Identify which cell holds the provided text, then report its (X, Y) central coordinate. 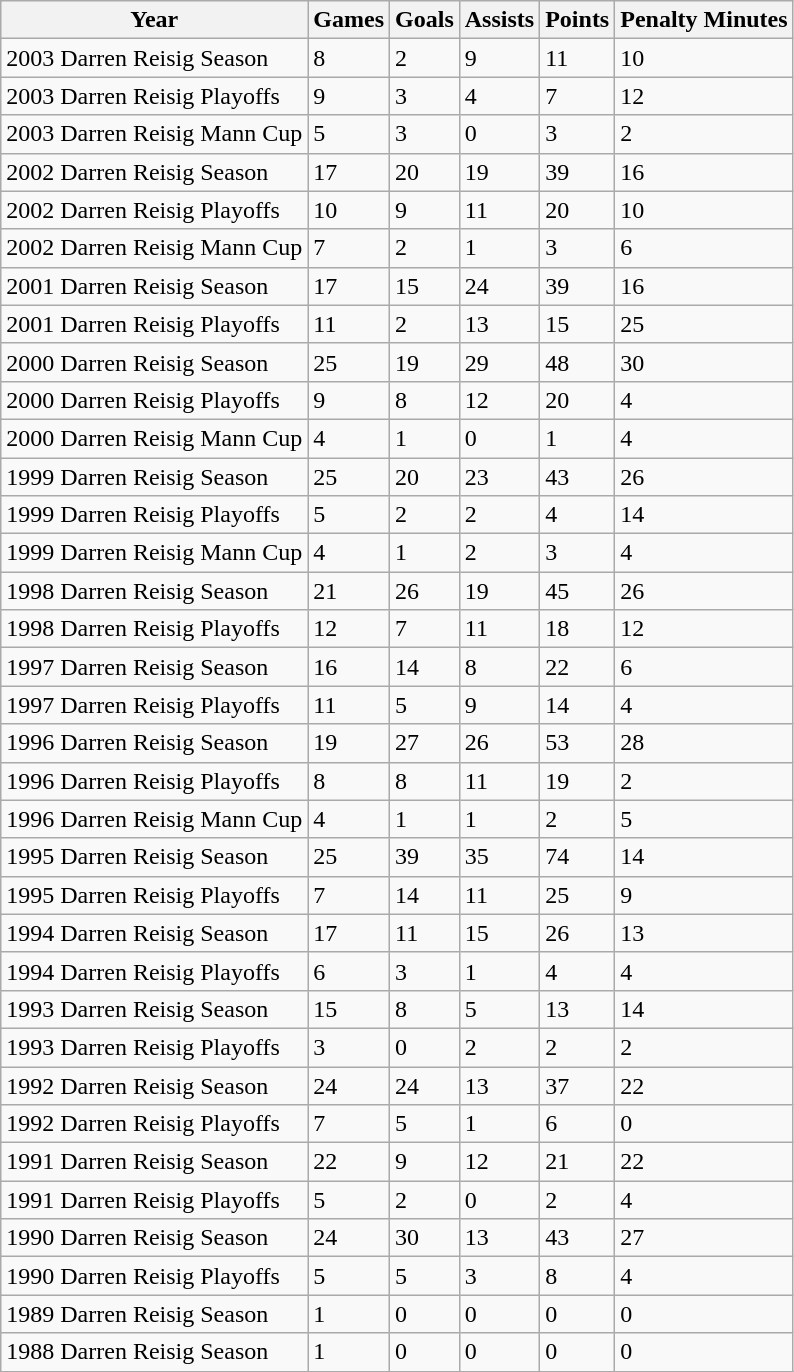
1996 Darren Reisig Playoffs (154, 781)
29 (499, 362)
1999 Darren Reisig Playoffs (154, 515)
1989 Darren Reisig Season (154, 1314)
1992 Darren Reisig Playoffs (154, 1124)
28 (704, 743)
1991 Darren Reisig Season (154, 1162)
1996 Darren Reisig Season (154, 743)
1991 Darren Reisig Playoffs (154, 1200)
1995 Darren Reisig Season (154, 857)
1992 Darren Reisig Season (154, 1085)
1998 Darren Reisig Season (154, 591)
Assists (499, 20)
2003 Darren Reisig Playoffs (154, 96)
Goals (425, 20)
2001 Darren Reisig Season (154, 286)
48 (578, 362)
2000 Darren Reisig Playoffs (154, 400)
Year (154, 20)
Penalty Minutes (704, 20)
2003 Darren Reisig Mann Cup (154, 134)
2002 Darren Reisig Season (154, 172)
2002 Darren Reisig Playoffs (154, 210)
74 (578, 857)
2001 Darren Reisig Playoffs (154, 324)
1997 Darren Reisig Playoffs (154, 705)
2000 Darren Reisig Mann Cup (154, 438)
1994 Darren Reisig Season (154, 933)
1999 Darren Reisig Mann Cup (154, 553)
1993 Darren Reisig Playoffs (154, 1047)
35 (499, 857)
1998 Darren Reisig Playoffs (154, 629)
45 (578, 591)
1990 Darren Reisig Season (154, 1238)
1993 Darren Reisig Season (154, 1009)
1990 Darren Reisig Playoffs (154, 1276)
1997 Darren Reisig Season (154, 667)
1988 Darren Reisig Season (154, 1352)
Games (349, 20)
2003 Darren Reisig Season (154, 58)
1995 Darren Reisig Playoffs (154, 895)
53 (578, 743)
Points (578, 20)
37 (578, 1085)
1996 Darren Reisig Mann Cup (154, 819)
1999 Darren Reisig Season (154, 477)
1994 Darren Reisig Playoffs (154, 971)
23 (499, 477)
2002 Darren Reisig Mann Cup (154, 248)
2000 Darren Reisig Season (154, 362)
18 (578, 629)
